Extract the (x, y) coordinate from the center of the cell holding the provided text.  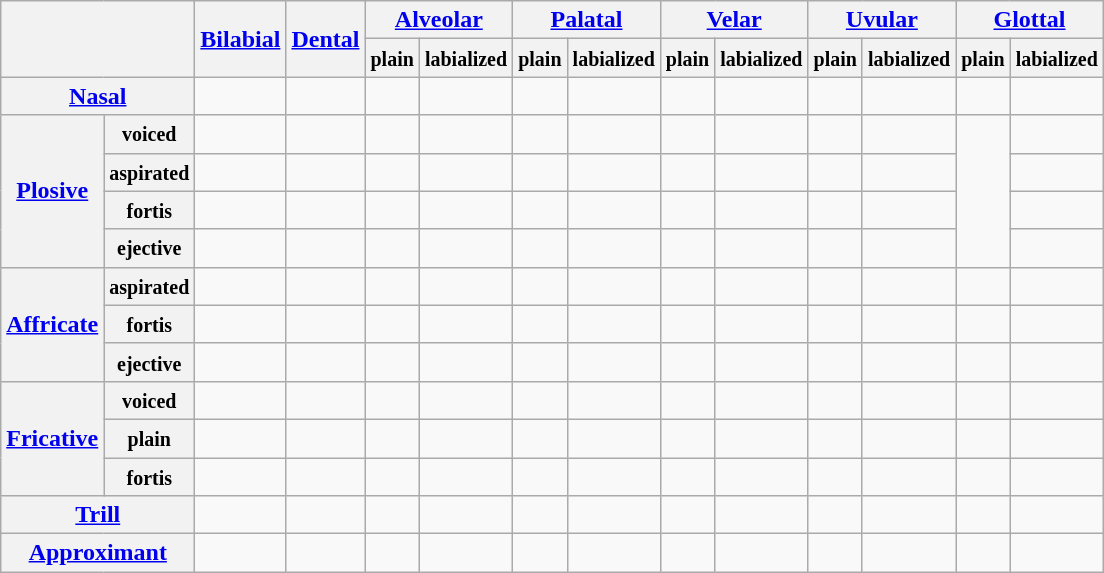
Palatal (587, 20)
Velar (734, 20)
Bilabial (240, 39)
Uvular (882, 20)
Approximant (98, 553)
Glottal (1030, 20)
Nasal (98, 96)
Dental (326, 39)
Fricative (52, 438)
Alveolar (439, 20)
Affricate (52, 324)
Trill (98, 515)
Plosive (52, 191)
